Detect which cell encompasses the target text, then output its [x, y] center coordinate. 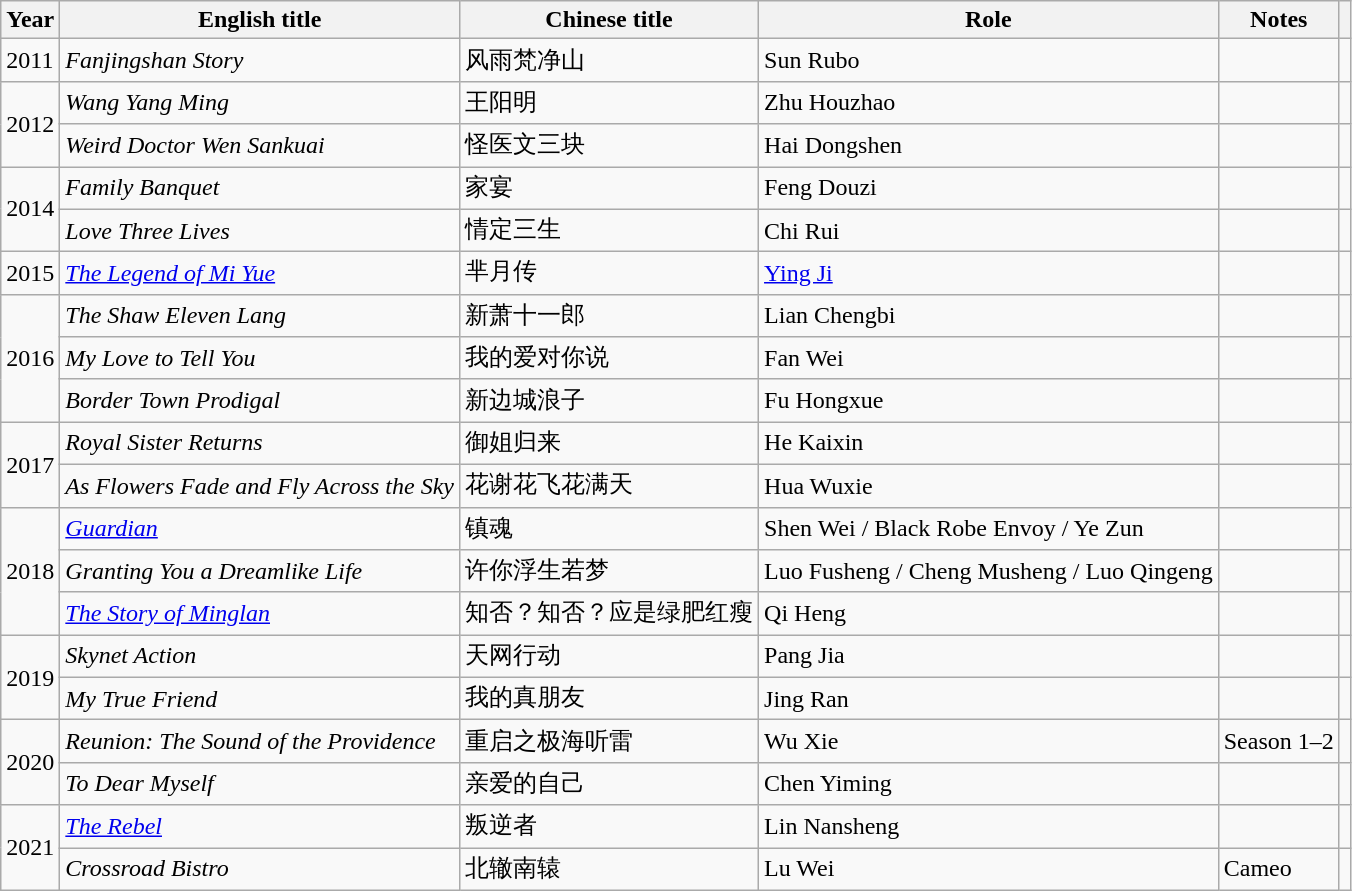
As Flowers Fade and Fly Across the Sky [260, 486]
2018 [30, 571]
Lian Chengbi [989, 316]
Family Banquet [260, 188]
Chinese title [608, 20]
Chi Rui [989, 230]
My True Friend [260, 698]
Cameo [1278, 870]
Skynet Action [260, 656]
御姐归来 [608, 444]
2019 [30, 678]
2015 [30, 274]
北辙南辕 [608, 870]
Lu Wei [989, 870]
My Love to Tell You [260, 358]
Ying Ji [989, 274]
许你浮生若梦 [608, 572]
Chen Yiming [989, 784]
重启之极海听雷 [608, 742]
2012 [30, 124]
风雨梵净山 [608, 60]
Reunion: The Sound of the Providence [260, 742]
Weird Doctor Wen Sankuai [260, 146]
天网行动 [608, 656]
Zhu Houzhao [989, 102]
Fan Wei [989, 358]
2016 [30, 358]
叛逆者 [608, 826]
The Legend of Mi Yue [260, 274]
The Shaw Eleven Lang [260, 316]
2021 [30, 848]
知否？知否？应是绿肥红瘦 [608, 614]
Fu Hongxue [989, 400]
王阳明 [608, 102]
Feng Douzi [989, 188]
Role [989, 20]
家宴 [608, 188]
To Dear Myself [260, 784]
The Story of Minglan [260, 614]
Fanjingshan Story [260, 60]
English title [260, 20]
Wu Xie [989, 742]
Qi Heng [989, 614]
怪医文三块 [608, 146]
2011 [30, 60]
2014 [30, 208]
亲爱的自己 [608, 784]
Guardian [260, 528]
Luo Fusheng / Cheng Musheng / Luo Qingeng [989, 572]
Pang Jia [989, 656]
Royal Sister Returns [260, 444]
Border Town Prodigal [260, 400]
Wang Yang Ming [260, 102]
Jing Ran [989, 698]
Crossroad Bistro [260, 870]
Sun Rubo [989, 60]
我的爱对你说 [608, 358]
Notes [1278, 20]
He Kaixin [989, 444]
芈月传 [608, 274]
Love Three Lives [260, 230]
Shen Wei / Black Robe Envoy / Ye Zun [989, 528]
The Rebel [260, 826]
新萧十一郎 [608, 316]
2017 [30, 464]
Hua Wuxie [989, 486]
Lin Nansheng [989, 826]
情定三生 [608, 230]
Hai Dongshen [989, 146]
Granting You a Dreamlike Life [260, 572]
新边城浪子 [608, 400]
镇魂 [608, 528]
我的真朋友 [608, 698]
Year [30, 20]
花谢花飞花满天 [608, 486]
Season 1–2 [1278, 742]
2020 [30, 762]
